Return (X, Y) of the center of cell containing provided text 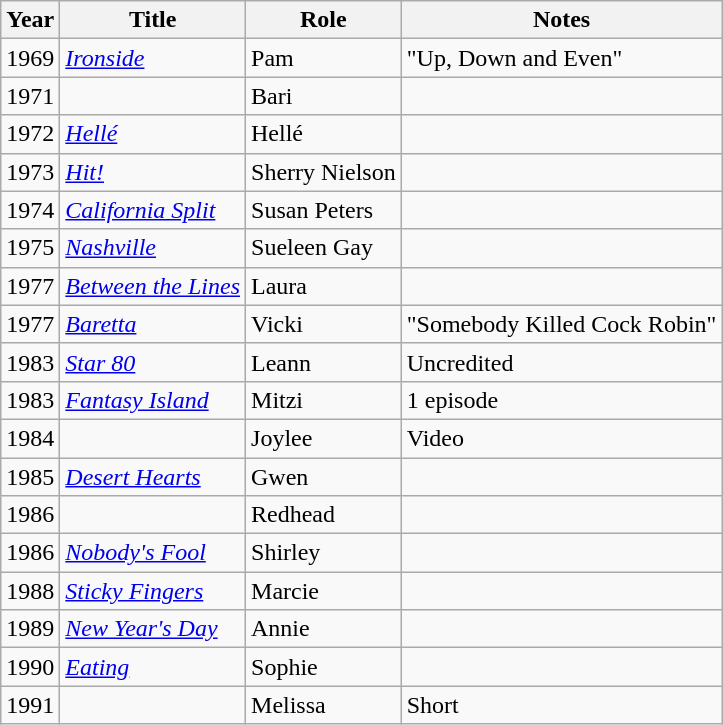
Between the Lines (153, 286)
Role (324, 20)
Short (562, 705)
Eating (153, 667)
New Year's Day (153, 629)
Gwen (324, 477)
Melissa (324, 705)
Video (562, 438)
Nashville (153, 248)
Vicki (324, 324)
Mitzi (324, 400)
Nobody's Fool (153, 553)
1973 (30, 172)
California Split (153, 210)
"Somebody Killed Cock Robin" (562, 324)
Sticky Fingers (153, 591)
Star 80 (153, 362)
1974 (30, 210)
Sherry Nielson (324, 172)
1971 (30, 96)
1975 (30, 248)
1969 (30, 58)
Laura (324, 286)
Baretta (153, 324)
1985 (30, 477)
"Up, Down and Even" (562, 58)
Sueleen Gay (324, 248)
Bari (324, 96)
Susan Peters (324, 210)
Pam (324, 58)
Hit! (153, 172)
Marcie (324, 591)
Title (153, 20)
1989 (30, 629)
Redhead (324, 515)
1988 (30, 591)
Fantasy Island (153, 400)
1972 (30, 134)
1991 (30, 705)
Uncredited (562, 362)
Joylee (324, 438)
Year (30, 20)
Annie (324, 629)
1990 (30, 667)
Desert Hearts (153, 477)
Shirley (324, 553)
Sophie (324, 667)
1 episode (562, 400)
Leann (324, 362)
1984 (30, 438)
Ironside (153, 58)
Notes (562, 20)
